Capture the cell that displays the provided text and extract its (x, y) central coordinate. 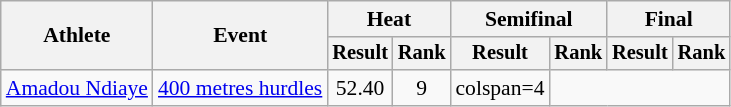
Semifinal (528, 19)
Athlete (77, 36)
9 (422, 88)
Amadou Ndiaye (77, 88)
400 metres hurdles (240, 88)
Final (668, 19)
colspan=4 (500, 88)
Heat (388, 19)
52.40 (360, 88)
Event (240, 36)
